Output the [x, y] coordinate of the center of the cell containing the given text.  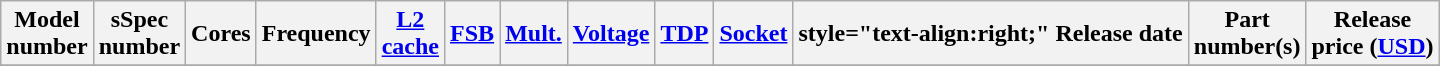
Voltage [611, 34]
Socket [754, 34]
FSB [472, 34]
Cores [222, 34]
sSpecnumber [139, 34]
Mult. [534, 34]
Frequency [316, 34]
L2cache [410, 34]
Releaseprice (USD) [1372, 34]
Partnumber(s) [1247, 34]
TDP [684, 34]
Modelnumber [47, 34]
style="text-align:right;" Release date [990, 34]
